Return the [X, Y] coordinate for the center point of the cell that contains the specified text.  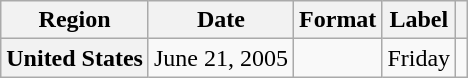
Date [220, 20]
Label [419, 20]
Friday [419, 58]
United States [75, 58]
Format [338, 20]
June 21, 2005 [220, 58]
Region [75, 20]
